Scan for the cell matching the given text and deliver its (x, y) coordinate at center. 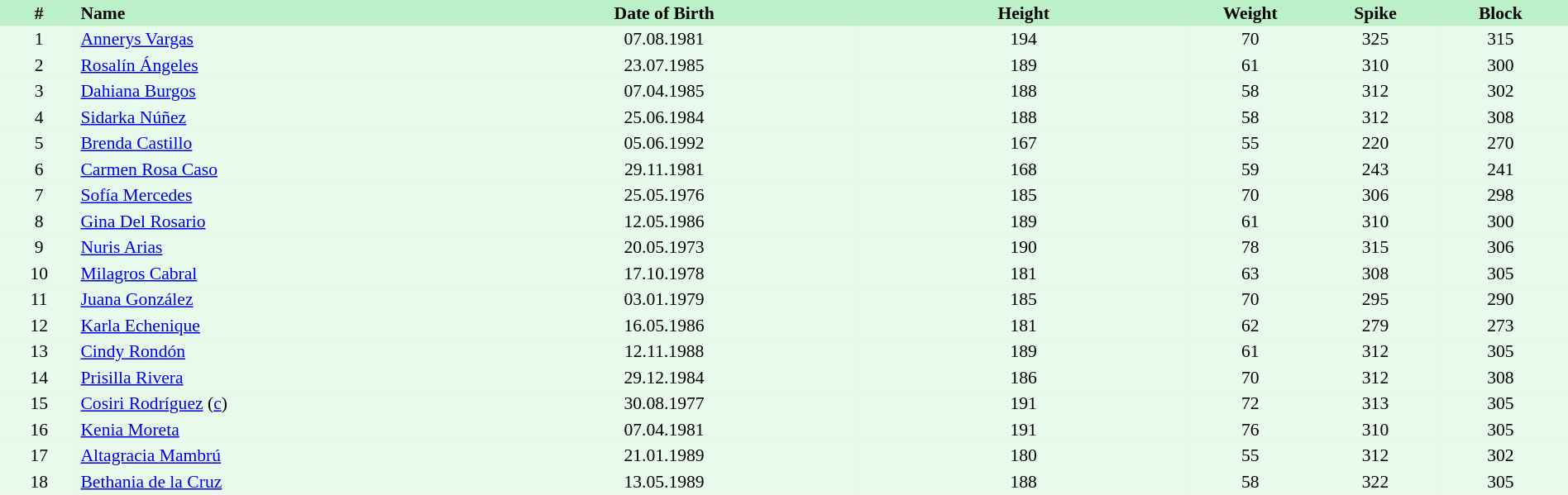
Block (1500, 13)
12 (39, 326)
313 (1374, 403)
76 (1250, 430)
15 (39, 403)
17.10.1978 (664, 274)
168 (1024, 169)
243 (1374, 169)
07.04.1981 (664, 430)
21.01.1989 (664, 456)
16.05.1986 (664, 326)
Karla Echenique (273, 326)
Spike (1374, 13)
14 (39, 378)
Height (1024, 13)
Altagracia Mambrú (273, 456)
18 (39, 482)
16 (39, 430)
8 (39, 221)
10 (39, 274)
241 (1500, 169)
# (39, 13)
Juana González (273, 299)
167 (1024, 144)
270 (1500, 144)
11 (39, 299)
Bethania de la Cruz (273, 482)
63 (1250, 274)
Cindy Rondón (273, 352)
Annerys Vargas (273, 40)
Dahiana Burgos (273, 91)
Weight (1250, 13)
295 (1374, 299)
180 (1024, 456)
29.11.1981 (664, 169)
62 (1250, 326)
12.05.1986 (664, 221)
Prisilla Rivera (273, 378)
Rosalín Ángeles (273, 65)
Carmen Rosa Caso (273, 169)
Kenia Moreta (273, 430)
Name (273, 13)
5 (39, 144)
Gina Del Rosario (273, 221)
03.01.1979 (664, 299)
05.06.1992 (664, 144)
190 (1024, 248)
20.05.1973 (664, 248)
325 (1374, 40)
220 (1374, 144)
12.11.1988 (664, 352)
194 (1024, 40)
25.06.1984 (664, 117)
Nuris Arias (273, 248)
Sofía Mercedes (273, 195)
186 (1024, 378)
72 (1250, 403)
13 (39, 352)
Milagros Cabral (273, 274)
279 (1374, 326)
Date of Birth (664, 13)
Sidarka Núñez (273, 117)
07.08.1981 (664, 40)
25.05.1976 (664, 195)
4 (39, 117)
30.08.1977 (664, 403)
322 (1374, 482)
78 (1250, 248)
07.04.1985 (664, 91)
59 (1250, 169)
23.07.1985 (664, 65)
273 (1500, 326)
6 (39, 169)
Cosiri Rodríguez (c) (273, 403)
Brenda Castillo (273, 144)
290 (1500, 299)
2 (39, 65)
13.05.1989 (664, 482)
7 (39, 195)
17 (39, 456)
298 (1500, 195)
9 (39, 248)
1 (39, 40)
29.12.1984 (664, 378)
3 (39, 91)
